Locate the cell with the specified text and output its [x, y] center coordinate. 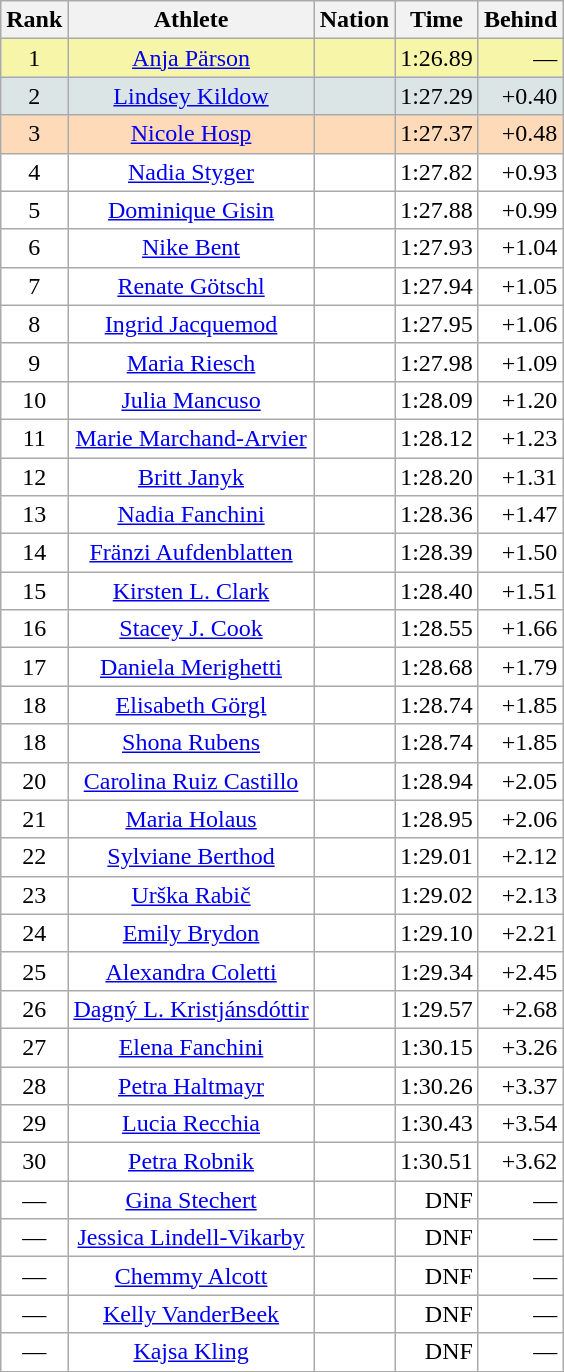
Sylviane Berthod [191, 857]
Marie Marchand-Arvier [191, 438]
14 [34, 553]
1:30.43 [437, 1124]
7 [34, 286]
1:29.57 [437, 1009]
1:29.01 [437, 857]
1:27.88 [437, 210]
+1.23 [520, 438]
Rank [34, 20]
1:27.93 [437, 248]
Nicole Hosp [191, 134]
Athlete [191, 20]
+1.09 [520, 362]
21 [34, 819]
+2.13 [520, 895]
29 [34, 1124]
+1.04 [520, 248]
1:27.94 [437, 286]
Shona Rubens [191, 743]
+1.31 [520, 477]
Kajsa Kling [191, 1352]
+3.26 [520, 1047]
23 [34, 895]
Renate Götschl [191, 286]
26 [34, 1009]
20 [34, 781]
1:28.40 [437, 591]
+0.40 [520, 96]
1:28.68 [437, 667]
12 [34, 477]
Petra Haltmayr [191, 1085]
27 [34, 1047]
Britt Janyk [191, 477]
+0.48 [520, 134]
Nation [354, 20]
+0.93 [520, 172]
Jessica Lindell-Vikarby [191, 1238]
Daniela Merighetti [191, 667]
+2.06 [520, 819]
Behind [520, 20]
Lindsey Kildow [191, 96]
Julia Mancuso [191, 400]
Elena Fanchini [191, 1047]
3 [34, 134]
1:27.95 [437, 324]
1:28.12 [437, 438]
1:27.98 [437, 362]
17 [34, 667]
13 [34, 515]
1:27.82 [437, 172]
Gina Stechert [191, 1200]
1:28.55 [437, 629]
1:28.36 [437, 515]
Dominique Gisin [191, 210]
Kirsten L. Clark [191, 591]
1:30.15 [437, 1047]
+1.79 [520, 667]
1:26.89 [437, 58]
Kelly VanderBeek [191, 1314]
Urška Rabič [191, 895]
Alexandra Coletti [191, 971]
+3.62 [520, 1162]
30 [34, 1162]
+3.54 [520, 1124]
1:28.39 [437, 553]
1:28.20 [437, 477]
+1.51 [520, 591]
Time [437, 20]
4 [34, 172]
9 [34, 362]
1:30.26 [437, 1085]
Maria Riesch [191, 362]
+1.50 [520, 553]
+2.05 [520, 781]
2 [34, 96]
Anja Pärson [191, 58]
15 [34, 591]
1:28.94 [437, 781]
Lucia Recchia [191, 1124]
1:29.34 [437, 971]
28 [34, 1085]
1:29.02 [437, 895]
22 [34, 857]
+1.05 [520, 286]
1 [34, 58]
Nadia Styger [191, 172]
Fränzi Aufdenblatten [191, 553]
Elisabeth Görgl [191, 705]
+2.21 [520, 933]
Maria Holaus [191, 819]
+1.06 [520, 324]
+2.68 [520, 1009]
+2.45 [520, 971]
Emily Brydon [191, 933]
+0.99 [520, 210]
1:27.37 [437, 134]
Stacey J. Cook [191, 629]
+1.20 [520, 400]
Ingrid Jacquemod [191, 324]
Chemmy Alcott [191, 1276]
Nike Bent [191, 248]
1:30.51 [437, 1162]
+2.12 [520, 857]
1:28.09 [437, 400]
25 [34, 971]
8 [34, 324]
+1.66 [520, 629]
Nadia Fanchini [191, 515]
Carolina Ruiz Castillo [191, 781]
+3.37 [520, 1085]
11 [34, 438]
1:29.10 [437, 933]
5 [34, 210]
+1.47 [520, 515]
1:27.29 [437, 96]
Dagný L. Kristjánsdóttir [191, 1009]
6 [34, 248]
24 [34, 933]
1:28.95 [437, 819]
16 [34, 629]
10 [34, 400]
Petra Robnik [191, 1162]
